Pinpoint the cell where the given text exists, returning its [x, y] midpoint coordinate. 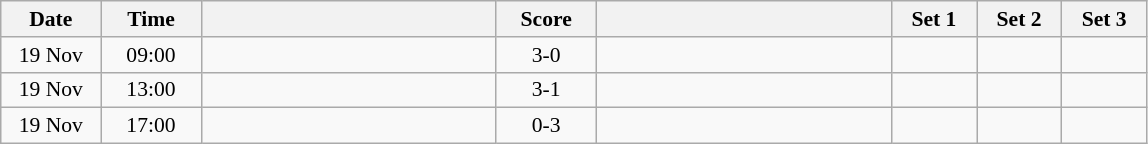
Date [51, 19]
17:00 [151, 126]
0-3 [546, 126]
13:00 [151, 90]
3-1 [546, 90]
09:00 [151, 55]
Time [151, 19]
Set 2 [1018, 19]
Score [546, 19]
3-0 [546, 55]
Set 1 [934, 19]
Set 3 [1104, 19]
